Identify which cell holds the provided text, then report its [x, y] central coordinate. 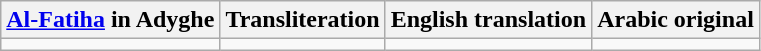
Arabic original [676, 20]
Al-Fatiha in Adyghe [110, 20]
Transliteration [302, 20]
English translation [488, 20]
